Output the [x, y] coordinate of the center of the cell containing the given text.  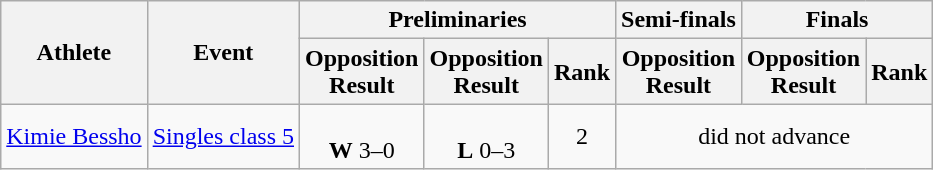
W 3–0 [362, 136]
Kimie Bessho [74, 136]
Preliminaries [458, 20]
Semi-finals [679, 20]
L 0–3 [486, 136]
2 [582, 136]
Event [223, 52]
did not advance [774, 136]
Athlete [74, 52]
Singles class 5 [223, 136]
Finals [837, 20]
